Capture the cell that displays the provided text and extract its (x, y) central coordinate. 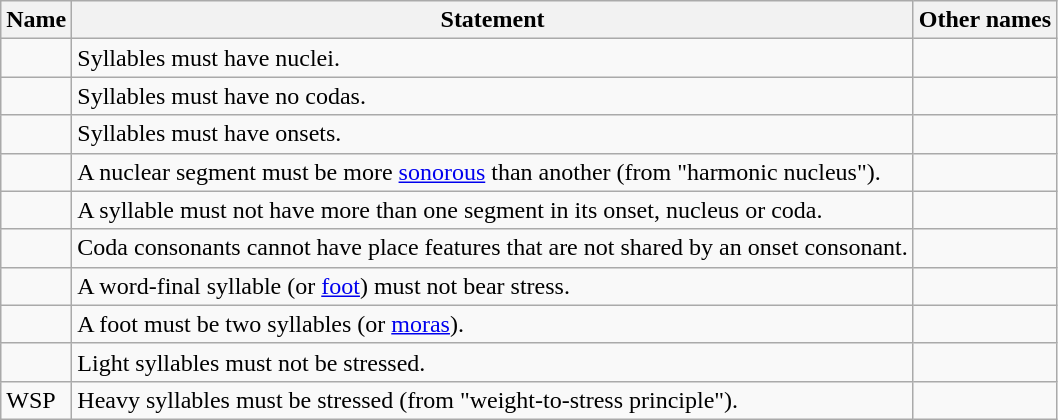
Syllables must have no codas. (492, 96)
Statement (492, 20)
Light syllables must not be stressed. (492, 362)
Heavy syllables must be stressed (from "weight-to-stress principle"). (492, 400)
A word-final syllable (or foot) must not bear stress. (492, 286)
Other names (984, 20)
Name (36, 20)
A syllable must not have more than one segment in its onset, nucleus or coda. (492, 210)
A foot must be two syllables (or moras). (492, 324)
Coda consonants cannot have place features that are not shared by an onset consonant. (492, 248)
Syllables must have onsets. (492, 134)
WSP (36, 400)
Syllables must have nuclei. (492, 58)
A nuclear segment must be more sonorous than another (from "harmonic nucleus"). (492, 172)
